Return the (X, Y) coordinate for the center point of the cell that contains the specified text.  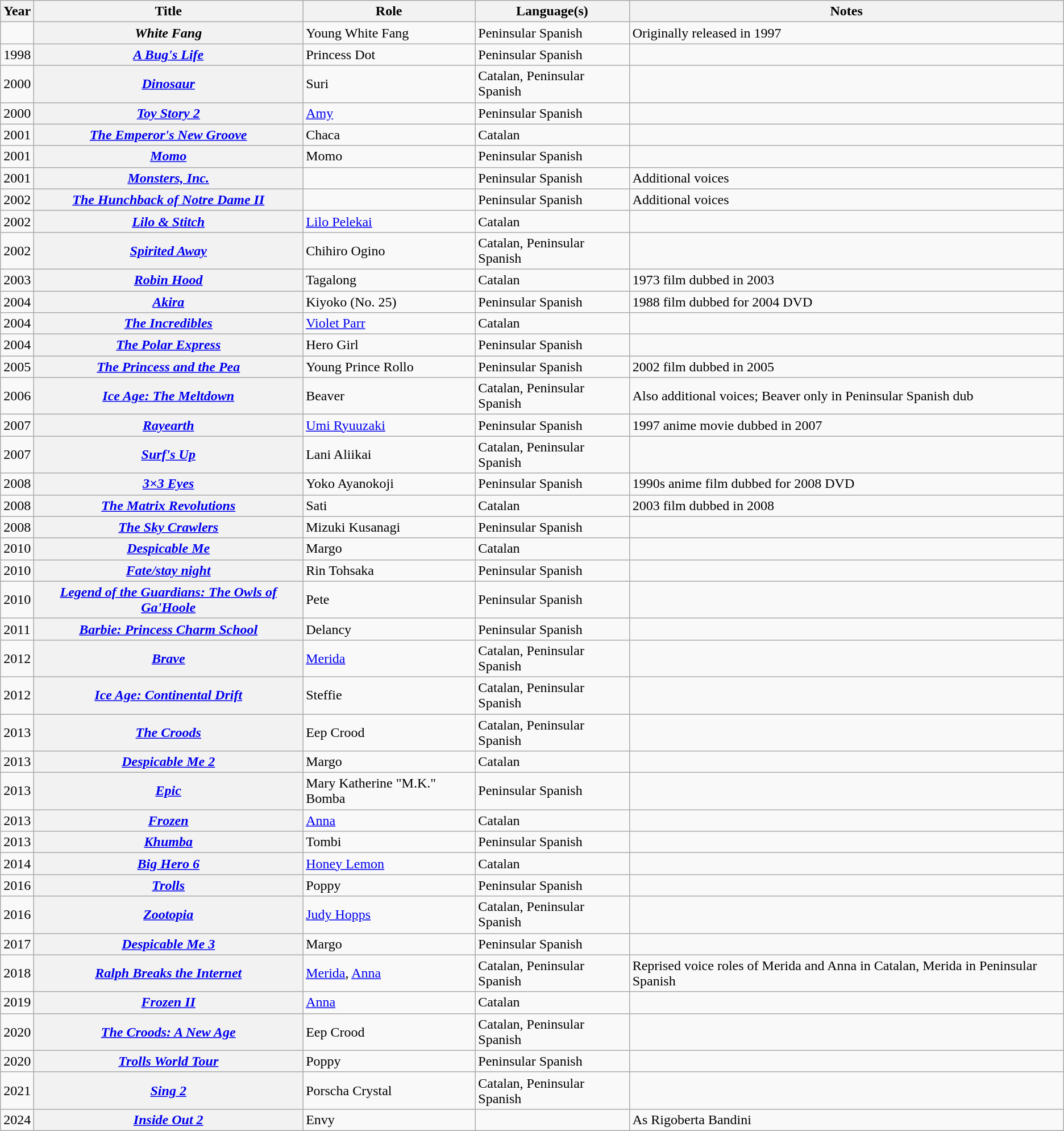
Fate/stay night (168, 570)
Beaver (389, 396)
2005 (17, 367)
3×3 Eyes (168, 484)
Umi Ryuuzaki (389, 425)
2019 (17, 1002)
Role (389, 11)
Trolls World Tour (168, 1061)
The Matrix Revolutions (168, 506)
Monsters, Inc. (168, 178)
1997 anime movie dubbed in 2007 (846, 425)
The Croods: A New Age (168, 1031)
2017 (17, 944)
Chihiro Ogino (389, 250)
Violet Parr (389, 324)
Rayearth (168, 425)
Delancy (389, 629)
2006 (17, 396)
Despicable Me 3 (168, 944)
Zootopia (168, 914)
Lilo Pelekai (389, 221)
1988 film dubbed for 2004 DVD (846, 302)
Sing 2 (168, 1091)
1990s anime film dubbed for 2008 DVD (846, 484)
2011 (17, 629)
Ralph Breaks the Internet (168, 973)
As Rigoberta Bandini (846, 1120)
Kiyoko (No. 25) (389, 302)
Tagalong (389, 280)
Surf's Up (168, 455)
Originally released in 1997 (846, 33)
Amy (389, 113)
The Polar Express (168, 345)
Also additional voices; Beaver only in Peninsular Spanish dub (846, 396)
Steffie (389, 695)
Dinosaur (168, 84)
The Emperor's New Groove (168, 135)
The Croods (168, 732)
Akira (168, 302)
Merida, Anna (389, 973)
Epic (168, 792)
Merida (389, 658)
Lilo & Stitch (168, 221)
Spirited Away (168, 250)
Legend of the Guardians: The Owls of Ga'Hoole (168, 599)
Porscha Crystal (389, 1091)
Title (168, 11)
1998 (17, 55)
Rin Tohsaka (389, 570)
2018 (17, 973)
Young White Fang (389, 33)
Chaca (389, 135)
Khumba (168, 842)
Ice Age: The Meltdown (168, 396)
2002 film dubbed in 2005 (846, 367)
Sati (389, 506)
Mizuki Kusanagi (389, 527)
Frozen (168, 821)
Hero Girl (389, 345)
The Incredibles (168, 324)
Toy Story 2 (168, 113)
Inside Out 2 (168, 1120)
Tombi (389, 842)
A Bug's Life (168, 55)
Princess Dot (389, 55)
Notes (846, 11)
Despicable Me 2 (168, 762)
Mary Katherine "M.K." Bomba (389, 792)
Young Prince Rollo (389, 367)
Honey Lemon (389, 864)
Big Hero 6 (168, 864)
Suri (389, 84)
2021 (17, 1091)
Robin Hood (168, 280)
1973 film dubbed in 2003 (846, 280)
Lani Aliikai (389, 455)
2024 (17, 1120)
2003 film dubbed in 2008 (846, 506)
Brave (168, 658)
Frozen II (168, 1002)
Yoko Ayanokoji (389, 484)
The Princess and the Pea (168, 367)
Envy (389, 1120)
Pete (389, 599)
Year (17, 11)
Ice Age: Continental Drift (168, 695)
Reprised voice roles of Merida and Anna in Catalan, Merida in Peninsular Spanish (846, 973)
Barbie: Princess Charm School (168, 629)
The Sky Crawlers (168, 527)
Despicable Me (168, 549)
The Hunchback of Notre Dame II (168, 200)
2014 (17, 864)
2003 (17, 280)
Trolls (168, 885)
White Fang (168, 33)
Judy Hopps (389, 914)
Language(s) (552, 11)
